Identify which cell holds the provided text, then report its [x, y] central coordinate. 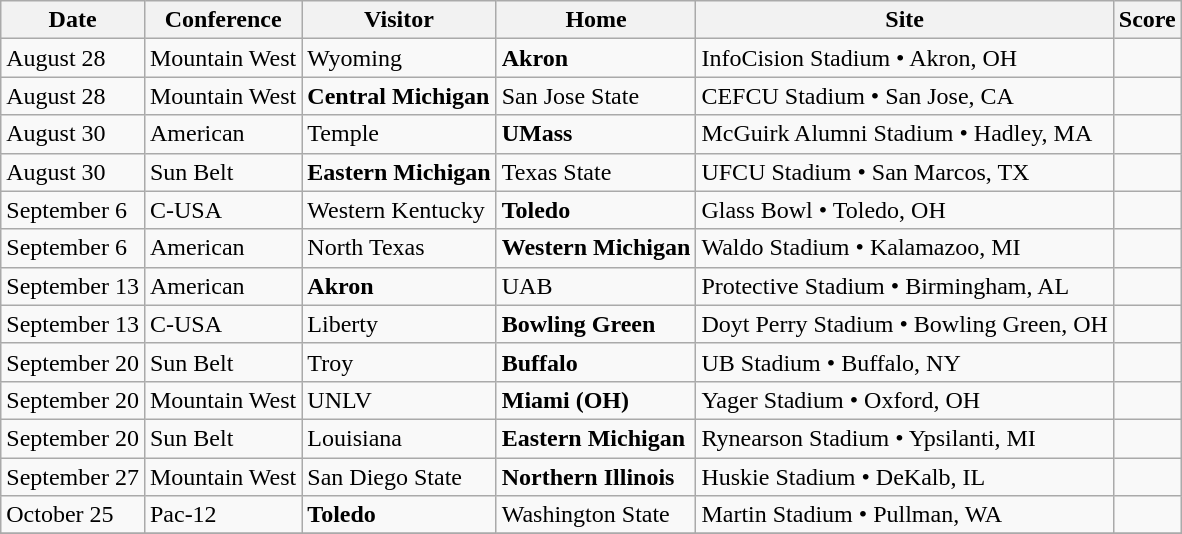
Buffalo [596, 362]
Yager Stadium • Oxford, OH [904, 400]
Washington State [596, 515]
North Texas [399, 248]
UMass [596, 134]
Troy [399, 362]
Louisiana [399, 438]
Texas State [596, 172]
Northern Illinois [596, 477]
Protective Stadium • Birmingham, AL [904, 286]
San Diego State [399, 477]
Score [1147, 20]
McGuirk Alumni Stadium • Hadley, MA [904, 134]
Waldo Stadium • Kalamazoo, MI [904, 248]
Huskie Stadium • DeKalb, IL [904, 477]
Western Michigan [596, 248]
Wyoming [399, 58]
UAB [596, 286]
October 25 [73, 515]
UNLV [399, 400]
UB Stadium • Buffalo, NY [904, 362]
Site [904, 20]
InfoCision Stadium • Akron, OH [904, 58]
Date [73, 20]
Liberty [399, 324]
Home [596, 20]
Glass Bowl • Toledo, OH [904, 210]
Pac-12 [222, 515]
Doyt Perry Stadium • Bowling Green, OH [904, 324]
Rynearson Stadium • Ypsilanti, MI [904, 438]
San Jose State [596, 96]
UFCU Stadium • San Marcos, TX [904, 172]
Visitor [399, 20]
Martin Stadium • Pullman, WA [904, 515]
Central Michigan [399, 96]
Conference [222, 20]
Bowling Green [596, 324]
Temple [399, 134]
CEFCU Stadium • San Jose, CA [904, 96]
Western Kentucky [399, 210]
September 27 [73, 477]
Miami (OH) [596, 400]
